Pinpoint the cell where the given text exists, returning its [X, Y] midpoint coordinate. 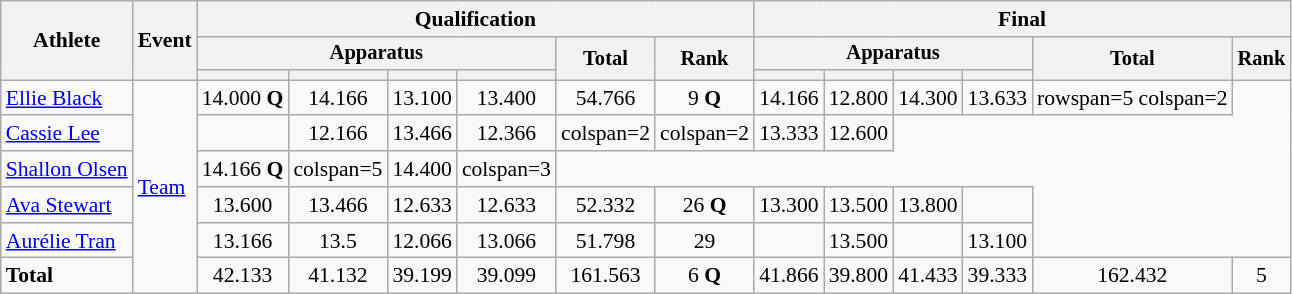
Shallon Olsen [67, 169]
13.400 [506, 98]
Ellie Black [67, 98]
41.433 [928, 276]
Athlete [67, 40]
13.166 [243, 241]
Ava Stewart [67, 205]
13.600 [243, 205]
12.166 [338, 134]
51.798 [606, 241]
39.099 [506, 276]
Aurélie Tran [67, 241]
39.800 [858, 276]
13.5 [338, 241]
14.400 [422, 169]
Final [1022, 19]
13.633 [998, 98]
42.133 [243, 276]
14.166 Q [243, 169]
39.333 [998, 276]
161.563 [606, 276]
39.199 [422, 276]
13.333 [788, 134]
12.366 [506, 134]
13.800 [928, 205]
Cassie Lee [67, 134]
41.132 [338, 276]
colspan=3 [506, 169]
5 [1262, 276]
41.866 [788, 276]
12.800 [858, 98]
9 Q [704, 98]
rowspan=5 colspan=2 [1132, 98]
54.766 [606, 98]
colspan=5 [338, 169]
14.000 Q [243, 98]
Qualification [476, 19]
12.600 [858, 134]
26 Q [704, 205]
13.066 [506, 241]
13.300 [788, 205]
162.432 [1132, 276]
14.300 [928, 98]
Event [165, 40]
12.066 [422, 241]
52.332 [606, 205]
Team [165, 187]
6 Q [704, 276]
29 [704, 241]
